Return the (X, Y) coordinate for the center point of the cell that contains the specified text.  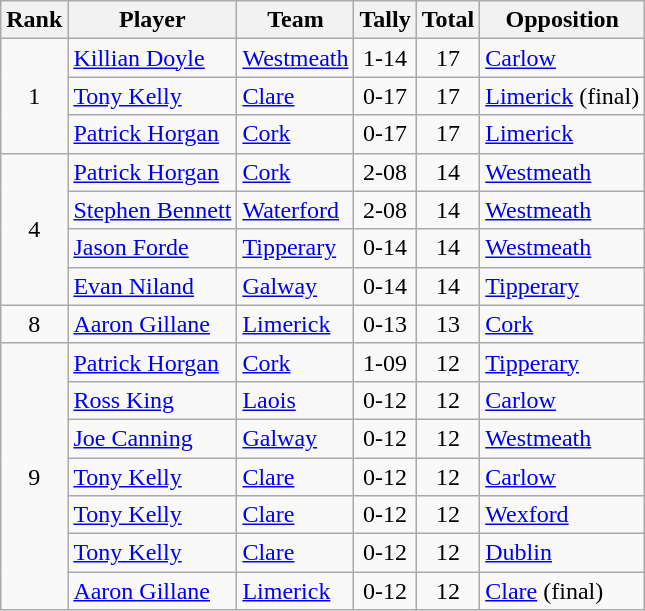
Laois (296, 400)
4 (34, 229)
0-13 (385, 324)
1 (34, 96)
Stephen Bennett (152, 210)
Limerick (final) (562, 96)
1-14 (385, 58)
Team (296, 20)
Wexford (562, 515)
13 (448, 324)
Waterford (296, 210)
Rank (34, 20)
Jason Forde (152, 248)
Total (448, 20)
Tally (385, 20)
Clare (final) (562, 591)
Ross King (152, 400)
9 (34, 476)
Killian Doyle (152, 58)
1-09 (385, 362)
Joe Canning (152, 438)
Player (152, 20)
Evan Niland (152, 286)
8 (34, 324)
Dublin (562, 553)
Opposition (562, 20)
